Return the [x, y] coordinate for the center point of the cell that contains the specified text.  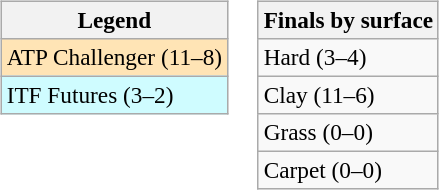
Hard (3–4) [348, 57]
Grass (0–0) [348, 133]
Clay (11–6) [348, 95]
Finals by surface [348, 20]
Legend [114, 20]
ITF Futures (3–2) [114, 95]
Carpet (0–0) [348, 171]
ATP Challenger (11–8) [114, 57]
